Identify which cell holds the provided text, then report its [x, y] central coordinate. 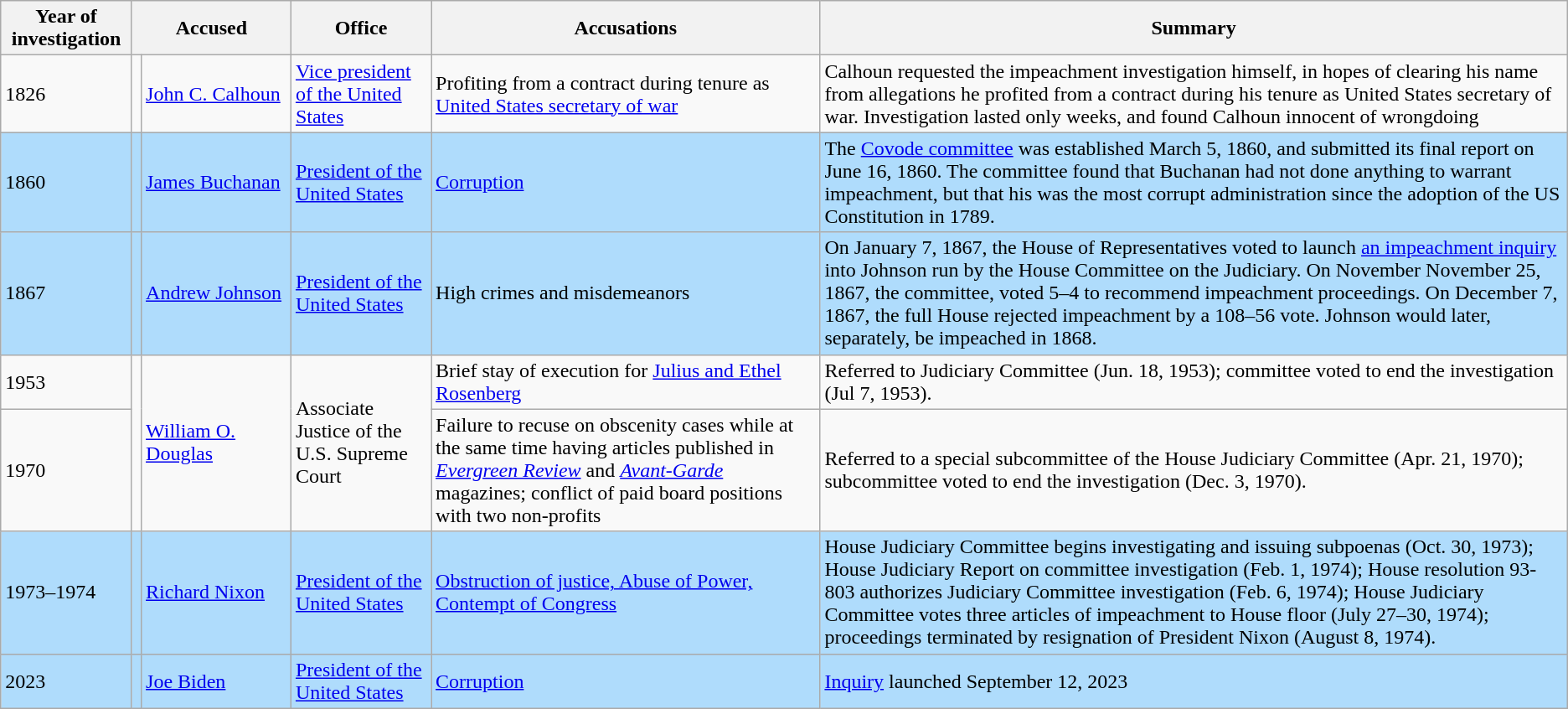
Inquiry launched September 12, 2023 [1194, 681]
Summary [1194, 28]
Brief stay of execution for Julius and Ethel Rosenberg [626, 382]
Referred to a special subcommittee of the House Judiciary Committee (Apr. 21, 1970); subcommittee voted to end the investigation (Dec. 3, 1970). [1194, 470]
Vice president of the United States [360, 94]
Andrew Johnson [216, 293]
Richard Nixon [216, 593]
Obstruction of justice, Abuse of Power, Contempt of Congress [626, 593]
Joe Biden [216, 681]
Office [360, 28]
Profiting from a contract during tenure as United States secretary of war [626, 94]
1953 [67, 382]
James Buchanan [216, 183]
John C. Calhoun [216, 94]
Accused [211, 28]
1860 [67, 183]
William O. Douglas [216, 442]
Associate Justice of the U.S. Supreme Court [360, 442]
Referred to Judiciary Committee (Jun. 18, 1953); committee voted to end the investigation (Jul 7, 1953). [1194, 382]
1973–1974 [67, 593]
1867 [67, 293]
1970 [67, 470]
Year of investigation [67, 28]
1826 [67, 94]
Accusations [626, 28]
High crimes and misdemeanors [626, 293]
2023 [67, 681]
